Find where the given text appears and provide that cell's center as (X, Y) coordinate. 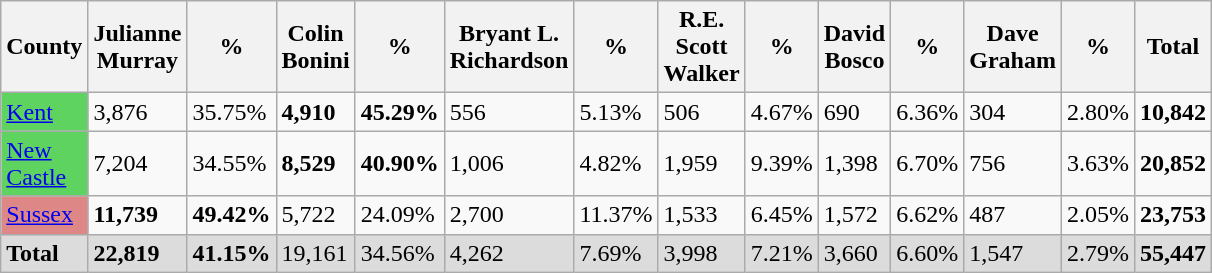
4.82% (616, 164)
1,398 (854, 164)
New Castle (44, 164)
2.05% (1098, 215)
304 (1013, 112)
3,660 (854, 253)
34.56% (400, 253)
690 (854, 112)
6.60% (928, 253)
3,998 (702, 253)
Kent (44, 112)
6.62% (928, 215)
5.13% (616, 112)
11,739 (138, 215)
556 (509, 112)
Bryant L. Richardson (509, 47)
41.15% (232, 253)
Julianne Murray (138, 47)
1,533 (702, 215)
1,006 (509, 164)
2.79% (1098, 253)
1,547 (1013, 253)
8,529 (316, 164)
2,700 (509, 215)
4.67% (782, 112)
20,852 (1172, 164)
7.69% (616, 253)
19,161 (316, 253)
4,262 (509, 253)
487 (1013, 215)
7.21% (782, 253)
506 (702, 112)
5,722 (316, 215)
Dave Graham (1013, 47)
Sussex (44, 215)
11.37% (616, 215)
45.29% (400, 112)
6.45% (782, 215)
4,910 (316, 112)
7,204 (138, 164)
49.42% (232, 215)
David Bosco (854, 47)
34.55% (232, 164)
24.09% (400, 215)
22,819 (138, 253)
6.36% (928, 112)
3.63% (1098, 164)
Colin Bonini (316, 47)
3,876 (138, 112)
9.39% (782, 164)
6.70% (928, 164)
2.80% (1098, 112)
55,447 (1172, 253)
10,842 (1172, 112)
23,753 (1172, 215)
1,959 (702, 164)
40.90% (400, 164)
35.75% (232, 112)
R.E. Scott Walker (702, 47)
756 (1013, 164)
1,572 (854, 215)
County (44, 47)
